From the cell containing the given text, extract its center point as [x, y] coordinate. 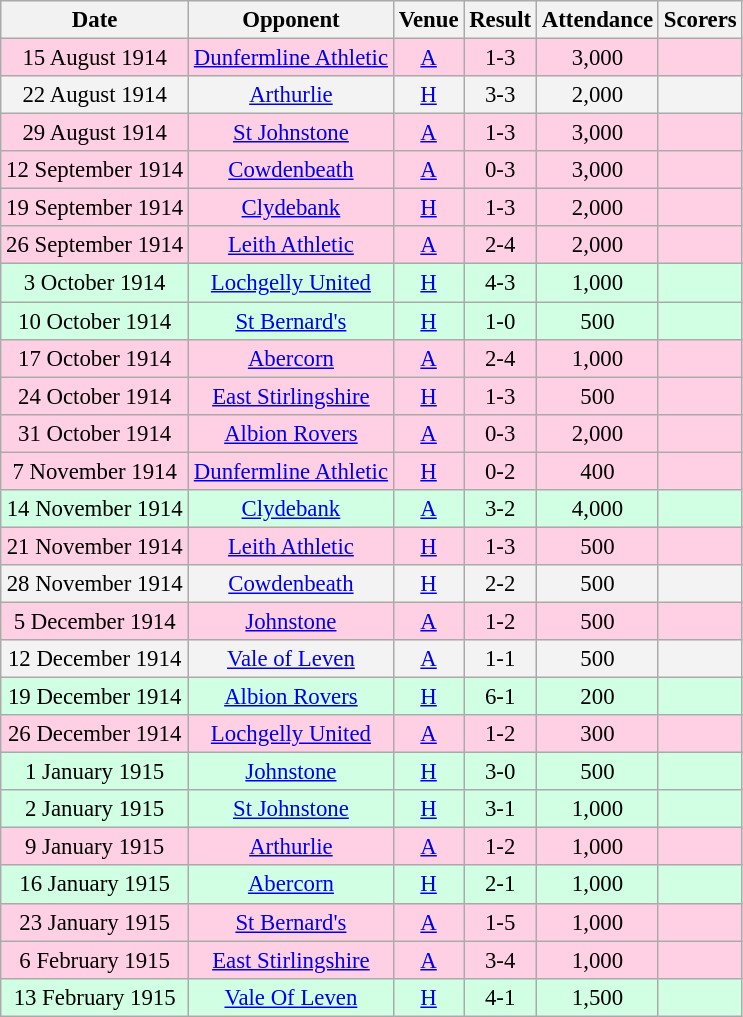
1-1 [500, 659]
12 December 1914 [95, 659]
200 [597, 697]
13 February 1915 [95, 997]
400 [597, 471]
17 October 1914 [95, 358]
19 September 1914 [95, 208]
3 October 1914 [95, 283]
4,000 [597, 509]
1,500 [597, 997]
Result [500, 20]
1-5 [500, 922]
24 October 1914 [95, 396]
26 December 1914 [95, 734]
3-3 [500, 95]
23 January 1915 [95, 922]
1-0 [500, 321]
31 October 1914 [95, 433]
10 October 1914 [95, 321]
3-0 [500, 772]
6 February 1915 [95, 960]
Scorers [700, 20]
22 August 1914 [95, 95]
Venue [428, 20]
1 January 1915 [95, 772]
2-2 [500, 584]
7 November 1914 [95, 471]
Vale of Leven [292, 659]
4-1 [500, 997]
16 January 1915 [95, 885]
6-1 [500, 697]
9 January 1915 [95, 847]
5 December 1914 [95, 621]
29 August 1914 [95, 133]
0-2 [500, 471]
15 August 1914 [95, 58]
21 November 1914 [95, 546]
14 November 1914 [95, 509]
3-2 [500, 509]
300 [597, 734]
12 September 1914 [95, 170]
2 January 1915 [95, 809]
Opponent [292, 20]
26 September 1914 [95, 245]
2-1 [500, 885]
28 November 1914 [95, 584]
3-4 [500, 960]
Attendance [597, 20]
19 December 1914 [95, 697]
Vale Of Leven [292, 997]
3-1 [500, 809]
4-3 [500, 283]
Date [95, 20]
